For the text-containing cell, return its midpoint in [x, y] coordinate format. 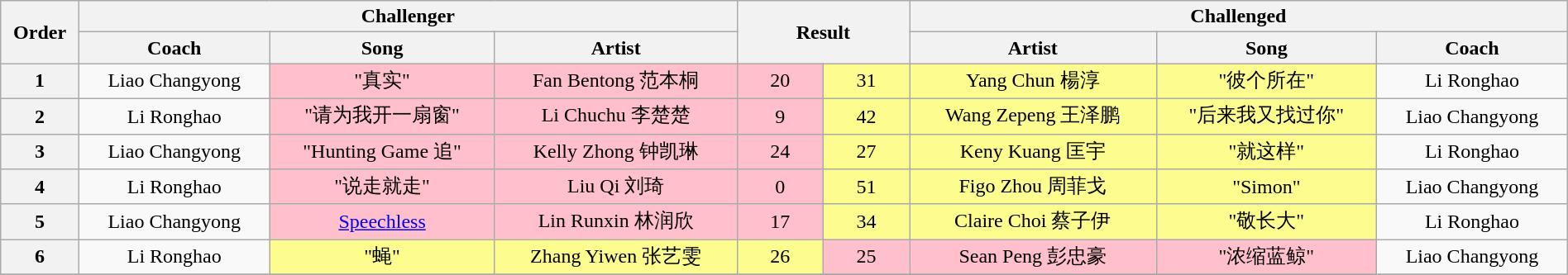
17 [780, 221]
0 [780, 187]
9 [780, 116]
"Hunting Game 追" [382, 152]
"Simon" [1267, 187]
4 [40, 187]
Challenged [1239, 17]
Zhang Yiwen 张艺雯 [615, 258]
"请为我开一扇窗" [382, 116]
Challenger [408, 17]
"真实" [382, 81]
3 [40, 152]
42 [866, 116]
"后来我又找过你" [1267, 116]
"敬长大" [1267, 221]
"浓缩蓝鲸" [1267, 258]
25 [866, 258]
31 [866, 81]
"说走就走" [382, 187]
"彼个所在" [1267, 81]
Li Chuchu 李楚楚 [615, 116]
1 [40, 81]
24 [780, 152]
2 [40, 116]
27 [866, 152]
6 [40, 258]
Figo Zhou 周菲戈 [1034, 187]
5 [40, 221]
Yang Chun 楊淳 [1034, 81]
"蝇" [382, 258]
Lin Runxin 林润欣 [615, 221]
Result [823, 32]
Wang Zepeng 王泽鹏 [1034, 116]
51 [866, 187]
"就这样" [1267, 152]
20 [780, 81]
Claire Choi 蔡子伊 [1034, 221]
26 [780, 258]
Keny Kuang 匡宇 [1034, 152]
34 [866, 221]
Speechless [382, 221]
Kelly Zhong 钟凯琳 [615, 152]
Sean Peng 彭忠豪 [1034, 258]
Liu Qi 刘琦 [615, 187]
Fan Bentong 范本桐 [615, 81]
Order [40, 32]
